Output the (x, y) coordinate of the center of the cell containing the given text.  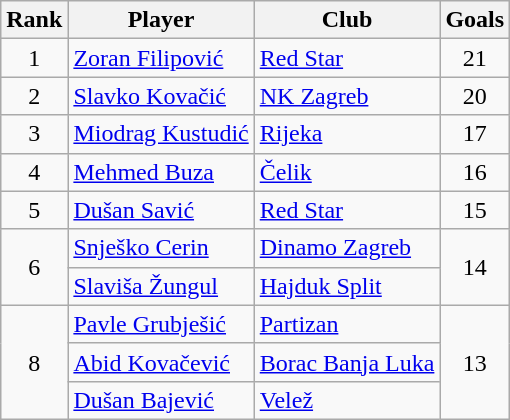
Zoran Filipović (161, 58)
Hajduk Split (347, 286)
3 (34, 134)
Snješko Cerin (161, 248)
Rijeka (347, 134)
1 (34, 58)
Club (347, 20)
6 (34, 267)
Rank (34, 20)
8 (34, 362)
Čelik (347, 172)
17 (475, 134)
Miodrag Kustudić (161, 134)
Partizan (347, 324)
Dušan Savić (161, 210)
20 (475, 96)
Velež (347, 400)
Borac Banja Luka (347, 362)
Slavko Kovačić (161, 96)
15 (475, 210)
Dušan Bajević (161, 400)
NK Zagreb (347, 96)
2 (34, 96)
Pavle Grubješić (161, 324)
5 (34, 210)
14 (475, 267)
Mehmed Buza (161, 172)
16 (475, 172)
Player (161, 20)
Abid Kovačević (161, 362)
4 (34, 172)
21 (475, 58)
13 (475, 362)
Slaviša Žungul (161, 286)
Goals (475, 20)
Dinamo Zagreb (347, 248)
